Capture the cell that displays the provided text and extract its (x, y) central coordinate. 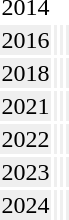
2022 (26, 139)
2021 (26, 106)
2016 (26, 40)
2023 (26, 172)
2018 (26, 73)
2024 (26, 205)
